Determine the (x, y) coordinate at the center of the cell enclosing the given text.  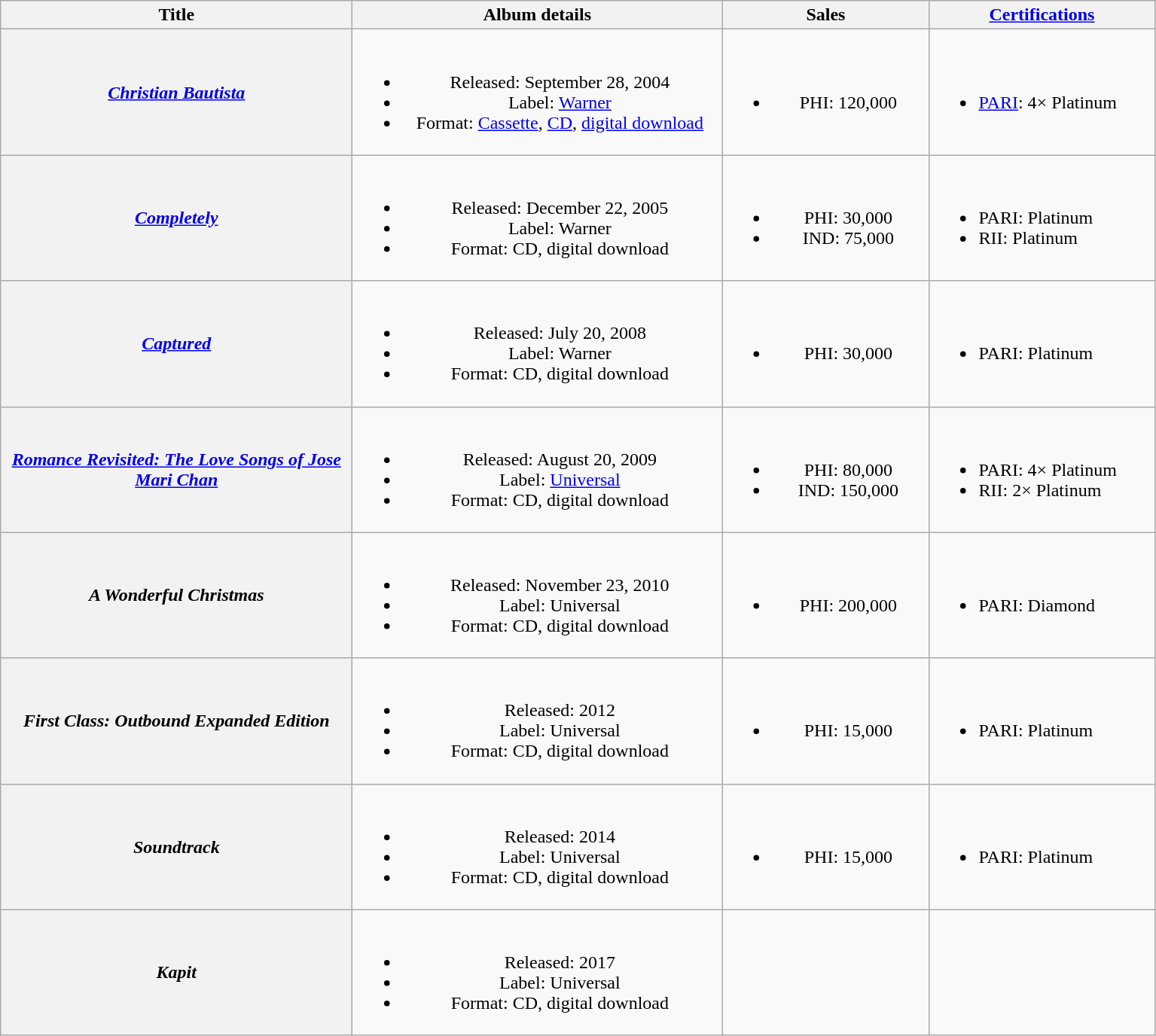
PHI: 120,000 (825, 92)
Captured (176, 343)
Title (176, 15)
Sales (825, 15)
Christian Bautista (176, 92)
PARI: Diamond (1042, 595)
PHI: 80,000IND: 150,000 (825, 470)
Released: August 20, 2009Label: UniversalFormat: CD, digital download (538, 470)
PARI: 4× PlatinumRII: 2× Platinum (1042, 470)
Released: 2012Label: UniversalFormat: CD, digital download (538, 721)
PHI: 30,000 (825, 343)
First Class: Outbound Expanded Edition (176, 721)
Released: November 23, 2010Label: UniversalFormat: CD, digital download (538, 595)
Kapit (176, 973)
PHI: 30,000IND: 75,000 (825, 218)
Released: December 22, 2005Label: WarnerFormat: CD, digital download (538, 218)
Certifications (1042, 15)
PARI: PlatinumRII: Platinum (1042, 218)
Released: September 28, 2004Label: WarnerFormat: Cassette, CD, digital download (538, 92)
A Wonderful Christmas (176, 595)
PHI: 200,000 (825, 595)
Album details (538, 15)
PARI: 4× Platinum (1042, 92)
Completely (176, 218)
Soundtrack (176, 846)
Romance Revisited: The Love Songs of Jose Mari Chan (176, 470)
Released: 2017Label: UniversalFormat: CD, digital download (538, 973)
Released: July 20, 2008Label: WarnerFormat: CD, digital download (538, 343)
Released: 2014Label: UniversalFormat: CD, digital download (538, 846)
